Determine the [x, y] coordinate at the center of the cell enclosing the given text.  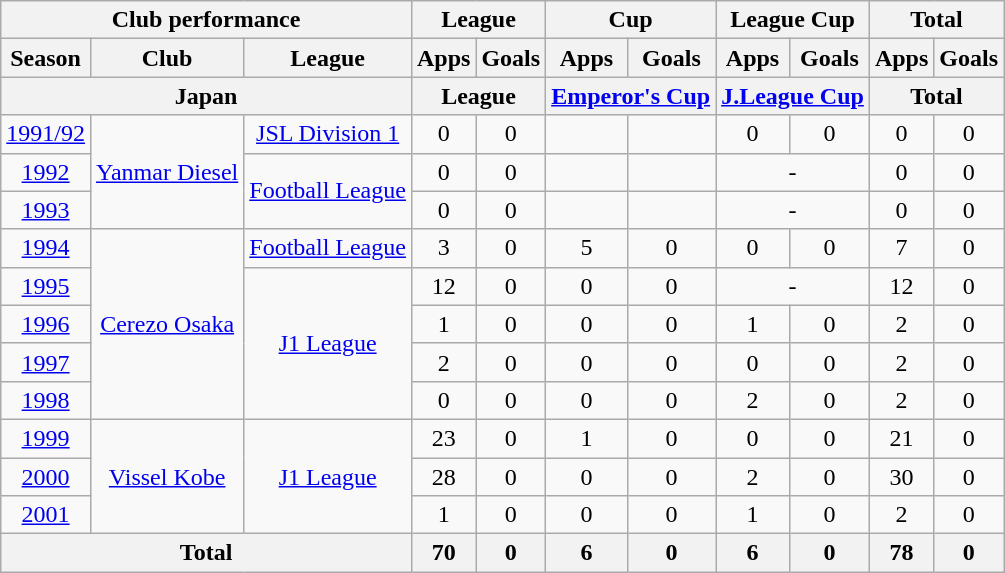
1997 [46, 362]
Cup [631, 20]
78 [901, 553]
1992 [46, 172]
23 [443, 438]
J.League Cup [793, 96]
Club performance [206, 20]
1993 [46, 210]
Vissel Kobe [166, 476]
Emperor's Cup [631, 96]
5 [587, 248]
30 [901, 477]
Japan [206, 96]
JSL Division 1 [328, 134]
2000 [46, 477]
Cerezo Osaka [166, 324]
2001 [46, 515]
1998 [46, 400]
7 [901, 248]
21 [901, 438]
Season [46, 58]
1991/92 [46, 134]
1999 [46, 438]
3 [443, 248]
Yanmar Diesel [166, 172]
Club [166, 58]
1994 [46, 248]
League Cup [793, 20]
70 [443, 553]
28 [443, 477]
1996 [46, 324]
1995 [46, 286]
